Find where the given text appears and provide that cell's center as (X, Y) coordinate. 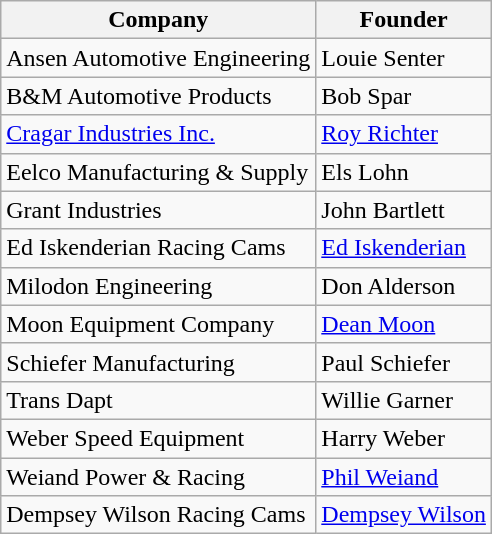
Bob Spar (404, 96)
Phil Weiand (404, 477)
Ed Iskenderian Racing Cams (158, 248)
Eelco Manufacturing & Supply (158, 172)
Trans Dapt (158, 400)
Dean Moon (404, 324)
Dempsey Wilson (404, 515)
Company (158, 20)
Weber Speed Equipment (158, 438)
B&M Automotive Products (158, 96)
Louie Senter (404, 58)
Willie Garner (404, 400)
Weiand Power & Racing (158, 477)
John Bartlett (404, 210)
Harry Weber (404, 438)
Don Alderson (404, 286)
Moon Equipment Company (158, 324)
Cragar Industries Inc. (158, 134)
Ansen Automotive Engineering (158, 58)
Grant Industries (158, 210)
Dempsey Wilson Racing Cams (158, 515)
Roy Richter (404, 134)
Els Lohn (404, 172)
Paul Schiefer (404, 362)
Ed Iskenderian (404, 248)
Milodon Engineering (158, 286)
Founder (404, 20)
Schiefer Manufacturing (158, 362)
